Extract the [X, Y] coordinate from the center of the cell holding the provided text.  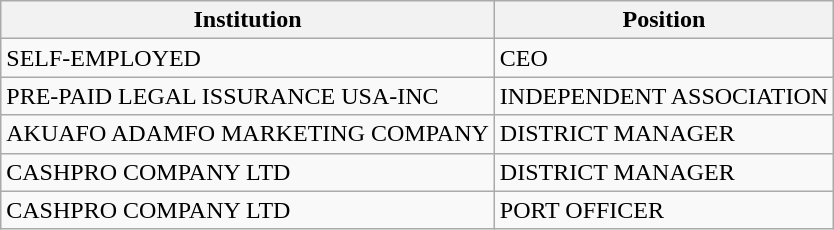
CEO [664, 58]
Position [664, 20]
SELF-EMPLOYED [248, 58]
AKUAFO ADAMFO MARKETING COMPANY [248, 134]
INDEPENDENT ASSOCIATION [664, 96]
Institution [248, 20]
PORT OFFICER [664, 210]
PRE-PAID LEGAL ISSURANCE USA-INC [248, 96]
